Search for the cell housing the specified text and yield its [X, Y] center coordinate. 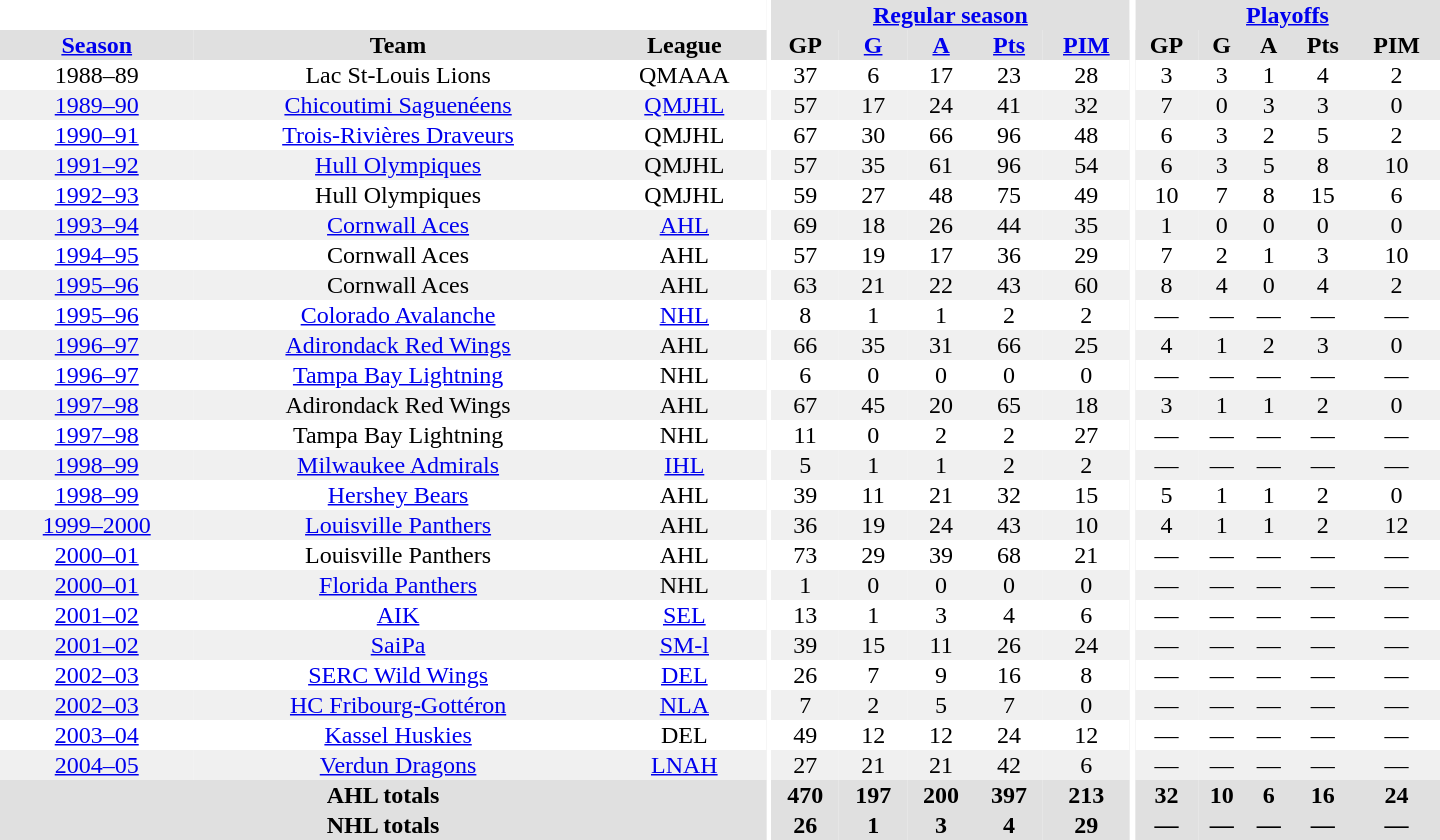
31 [941, 345]
NHL totals [383, 825]
League [684, 45]
63 [805, 285]
1991–92 [96, 165]
45 [873, 405]
61 [941, 165]
22 [941, 285]
470 [805, 795]
AHL totals [383, 795]
Chicoutimi Saguenéens [398, 105]
AIK [398, 615]
41 [1009, 105]
69 [805, 225]
60 [1086, 285]
213 [1086, 795]
1988–89 [96, 75]
SM-l [684, 645]
Lac St-Louis Lions [398, 75]
Milwaukee Admirals [398, 465]
Season [96, 45]
197 [873, 795]
Trois-Rivières Draveurs [398, 135]
59 [805, 195]
200 [941, 795]
Regular season [950, 15]
73 [805, 555]
SERC Wild Wings [398, 675]
LNAH [684, 765]
Team [398, 45]
54 [1086, 165]
NLA [684, 705]
Florida Panthers [398, 585]
Colorado Avalanche [398, 315]
1999–2000 [96, 525]
Hershey Bears [398, 495]
2004–05 [96, 765]
SaiPa [398, 645]
23 [1009, 75]
Verdun Dragons [398, 765]
75 [1009, 195]
25 [1086, 345]
397 [1009, 795]
QMAAA [684, 75]
44 [1009, 225]
SEL [684, 615]
30 [873, 135]
2003–04 [96, 735]
13 [805, 615]
37 [805, 75]
IHL [684, 465]
Playoffs [1288, 15]
65 [1009, 405]
1992–93 [96, 195]
1993–94 [96, 225]
HC Fribourg-Gottéron [398, 705]
20 [941, 405]
28 [1086, 75]
68 [1009, 555]
1989–90 [96, 105]
9 [941, 675]
Kassel Huskies [398, 735]
42 [1009, 765]
1990–91 [96, 135]
1994–95 [96, 255]
